Pinpoint the cell where the given text exists, returning its (X, Y) midpoint coordinate. 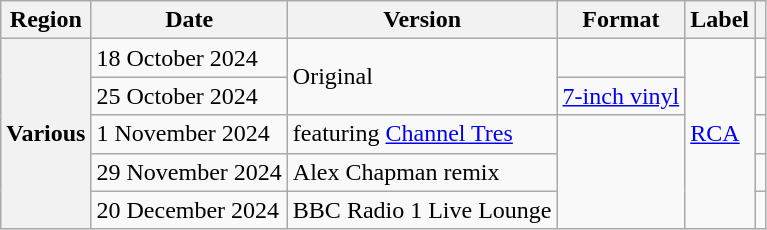
RCA (720, 134)
Label (720, 20)
25 October 2024 (189, 96)
BBC Radio 1 Live Lounge (422, 210)
Format (621, 20)
Region (46, 20)
Various (46, 134)
Date (189, 20)
Alex Chapman remix (422, 172)
20 December 2024 (189, 210)
29 November 2024 (189, 172)
18 October 2024 (189, 58)
Version (422, 20)
Original (422, 77)
1 November 2024 (189, 134)
7-inch vinyl (621, 96)
featuring Channel Tres (422, 134)
